Search for the cell housing the specified text and yield its (x, y) center coordinate. 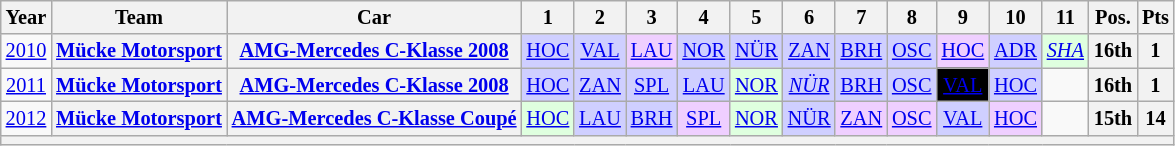
Pos. (1113, 17)
15th (1113, 118)
5 (756, 17)
2 (600, 17)
8 (912, 17)
Year (26, 17)
Car (374, 17)
10 (1016, 17)
Team (139, 17)
2010 (26, 51)
SHA (1066, 51)
14 (1156, 118)
AMG-Mercedes C-Klasse Coupé (374, 118)
11 (1066, 17)
4 (704, 17)
2011 (26, 85)
7 (861, 17)
6 (810, 17)
9 (962, 17)
3 (652, 17)
ADR (1016, 51)
2012 (26, 118)
Pts (1156, 17)
